Return (X, Y) of the center of cell containing provided text 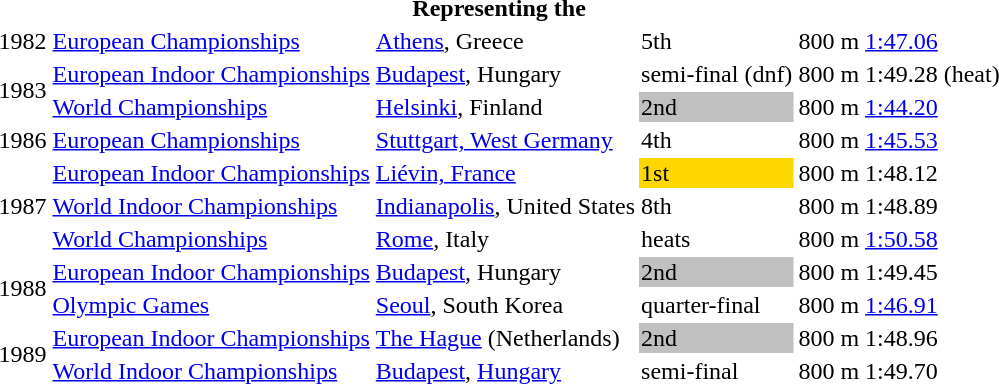
1st (717, 173)
quarter-final (717, 305)
World Indoor Championships (211, 206)
Seoul, South Korea (505, 305)
4th (717, 140)
5th (717, 41)
Rome, Italy (505, 239)
Liévin, France (505, 173)
heats (717, 239)
Olympic Games (211, 305)
Helsinki, Finland (505, 107)
8th (717, 206)
Athens, Greece (505, 41)
Stuttgart, West Germany (505, 140)
The Hague (Netherlands) (505, 338)
Indianapolis, United States (505, 206)
semi-final (dnf) (717, 74)
